Output the [x, y] coordinate of the center of the cell containing the given text.  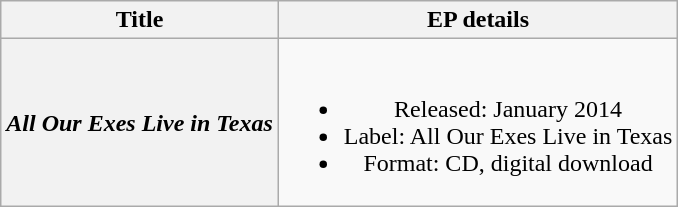
EP details [478, 20]
Title [140, 20]
All Our Exes Live in Texas [140, 122]
Released: January 2014Label: All Our Exes Live in TexasFormat: CD, digital download [478, 122]
